Identify which cell holds the provided text, then report its [X, Y] central coordinate. 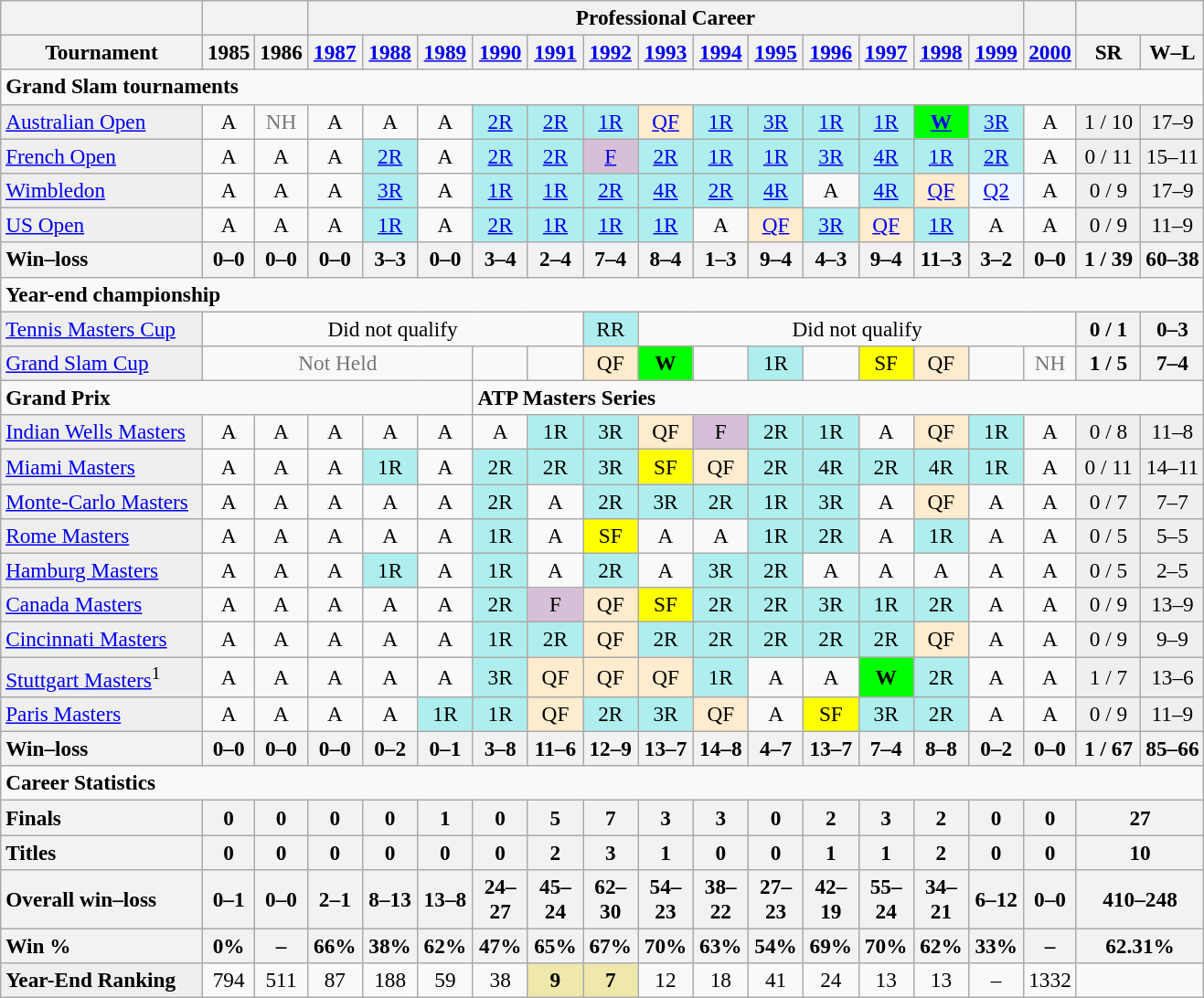
1995 [775, 52]
10 [1140, 852]
9–9 [1172, 639]
Canada Masters [102, 605]
Cincinnati Masters [102, 639]
8–8 [941, 748]
4–7 [775, 748]
27–23 [775, 899]
69% [831, 946]
1 / 10 [1108, 122]
2–1 [335, 899]
11–3 [941, 260]
45–24 [555, 899]
Titles [102, 852]
2–5 [1172, 570]
Wimbledon [102, 190]
13–8 [445, 899]
8–13 [389, 899]
85–66 [1172, 748]
Win % [102, 946]
6–12 [996, 899]
55–24 [886, 899]
13–9 [1172, 605]
59 [445, 981]
1991 [555, 52]
Monte-Carlo Masters [102, 501]
3–8 [500, 748]
24–27 [500, 899]
38–22 [720, 899]
0% [229, 946]
W–L [1172, 52]
Not Held [338, 363]
Hamburg Masters [102, 570]
410–248 [1140, 899]
Overall win–loss [102, 899]
Professional Career [666, 17]
Miami Masters [102, 466]
0 / 1 [1108, 328]
13–6 [1172, 676]
1–3 [720, 260]
Rome Masters [102, 536]
14–8 [720, 748]
63% [720, 946]
French Open [102, 155]
12–9 [611, 748]
Career Statistics [602, 783]
1985 [229, 52]
62.31% [1140, 946]
Finals [102, 817]
62–30 [611, 899]
0 / 7 [1108, 501]
1994 [720, 52]
9 [555, 981]
1987 [335, 52]
1993 [666, 52]
ATP Masters Series [838, 398]
Grand Slam tournaments [602, 87]
1 / 5 [1108, 363]
8–4 [666, 260]
38 [500, 981]
54% [775, 946]
41 [775, 981]
1996 [831, 52]
4–3 [831, 260]
65% [555, 946]
15–11 [1172, 155]
1986 [282, 52]
87 [335, 981]
5 [555, 817]
11–6 [555, 748]
7–7 [1172, 501]
1997 [886, 52]
54–23 [666, 899]
27 [1140, 817]
Australian Open [102, 122]
66% [335, 946]
1 / 39 [1108, 260]
Grand Slam Cup [102, 363]
42–19 [831, 899]
US Open [102, 225]
Stuttgart Masters1 [102, 676]
2–4 [555, 260]
47% [500, 946]
1 / 67 [1108, 748]
1 / 7 [1108, 676]
24 [831, 981]
1990 [500, 52]
33% [996, 946]
14–11 [1172, 466]
794 [229, 981]
Indian Wells Masters [102, 432]
Tennis Masters Cup [102, 328]
Year-end championship [602, 294]
60–38 [1172, 260]
1988 [389, 52]
67% [611, 946]
34–21 [941, 899]
RR [611, 328]
0–3 [1172, 328]
Paris Masters [102, 714]
511 [282, 981]
0 / 8 [1108, 432]
3–2 [996, 260]
Year-End Ranking [102, 981]
3–3 [389, 260]
5–5 [1172, 536]
11–8 [1172, 432]
12 [666, 981]
1999 [996, 52]
Q2 [996, 190]
188 [389, 981]
1989 [445, 52]
1332 [1050, 981]
3–4 [500, 260]
1992 [611, 52]
18 [720, 981]
SR [1108, 52]
2000 [1050, 52]
1998 [941, 52]
Tournament [102, 52]
Grand Prix [237, 398]
38% [389, 946]
